Identify which cell holds the provided text, then report its (x, y) central coordinate. 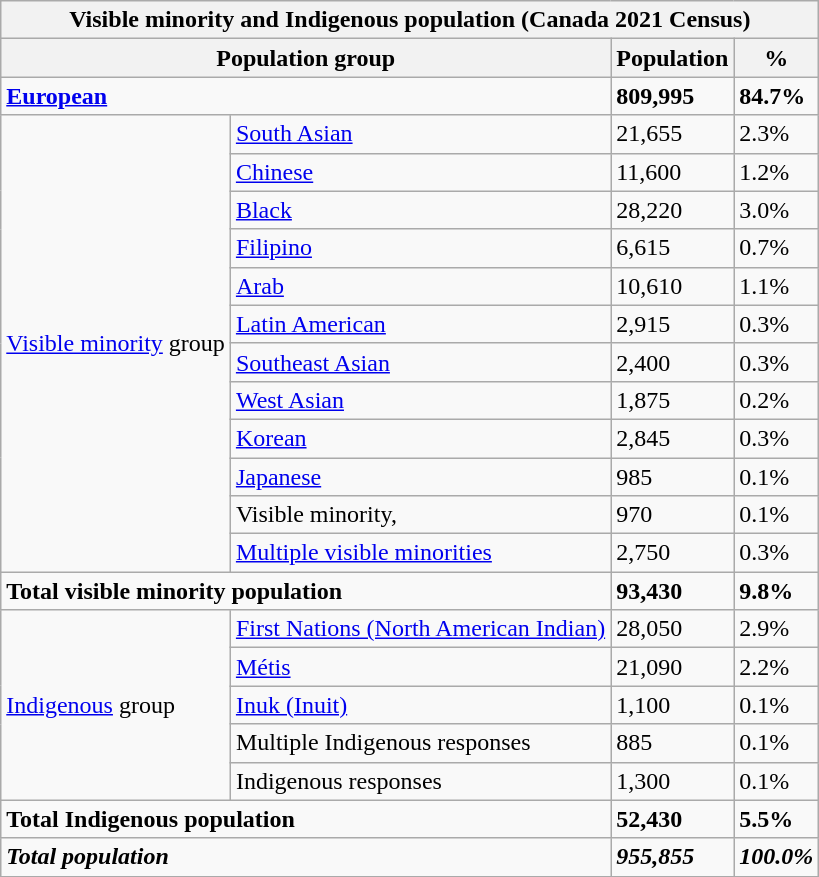
Multiple Indigenous responses (420, 743)
Population group (306, 58)
2,915 (672, 324)
Chinese (420, 172)
South Asian (420, 134)
10,610 (672, 286)
Total Indigenous population (306, 819)
84.7% (776, 96)
Visible minority group (116, 344)
885 (672, 743)
% (776, 58)
809,995 (672, 96)
985 (672, 477)
5.5% (776, 819)
52,430 (672, 819)
West Asian (420, 400)
28,220 (672, 210)
9.8% (776, 591)
Korean (420, 438)
1.1% (776, 286)
0.2% (776, 400)
Total population (306, 857)
970 (672, 515)
Visible minority and Indigenous population (Canada 2021 Census) (410, 20)
28,050 (672, 629)
Latin American (420, 324)
21,090 (672, 667)
1,875 (672, 400)
2.9% (776, 629)
1,100 (672, 705)
2.3% (776, 134)
European (306, 96)
2.2% (776, 667)
2,845 (672, 438)
1,300 (672, 781)
Métis (420, 667)
First Nations (North American Indian) (420, 629)
Inuk (Inuit) (420, 705)
Multiple visible minorities (420, 553)
Indigenous group (116, 705)
Japanese (420, 477)
21,655 (672, 134)
2,750 (672, 553)
Population (672, 58)
Total visible minority population (306, 591)
Indigenous responses (420, 781)
6,615 (672, 248)
Southeast Asian (420, 362)
11,600 (672, 172)
1.2% (776, 172)
Filipino (420, 248)
Arab (420, 286)
3.0% (776, 210)
2,400 (672, 362)
Visible minority, (420, 515)
Black (420, 210)
0.7% (776, 248)
100.0% (776, 857)
93,430 (672, 591)
955,855 (672, 857)
